Extract the [X, Y] coordinate from the center of the cell holding the provided text.  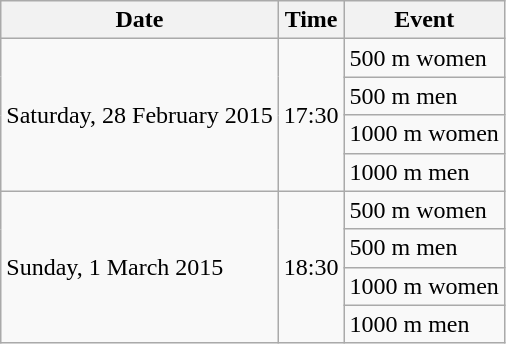
Event [424, 20]
Time [311, 20]
18:30 [311, 267]
Date [140, 20]
Saturday, 28 February 2015 [140, 115]
Sunday, 1 March 2015 [140, 267]
17:30 [311, 115]
